Pinpoint the cell where the given text exists, returning its [X, Y] midpoint coordinate. 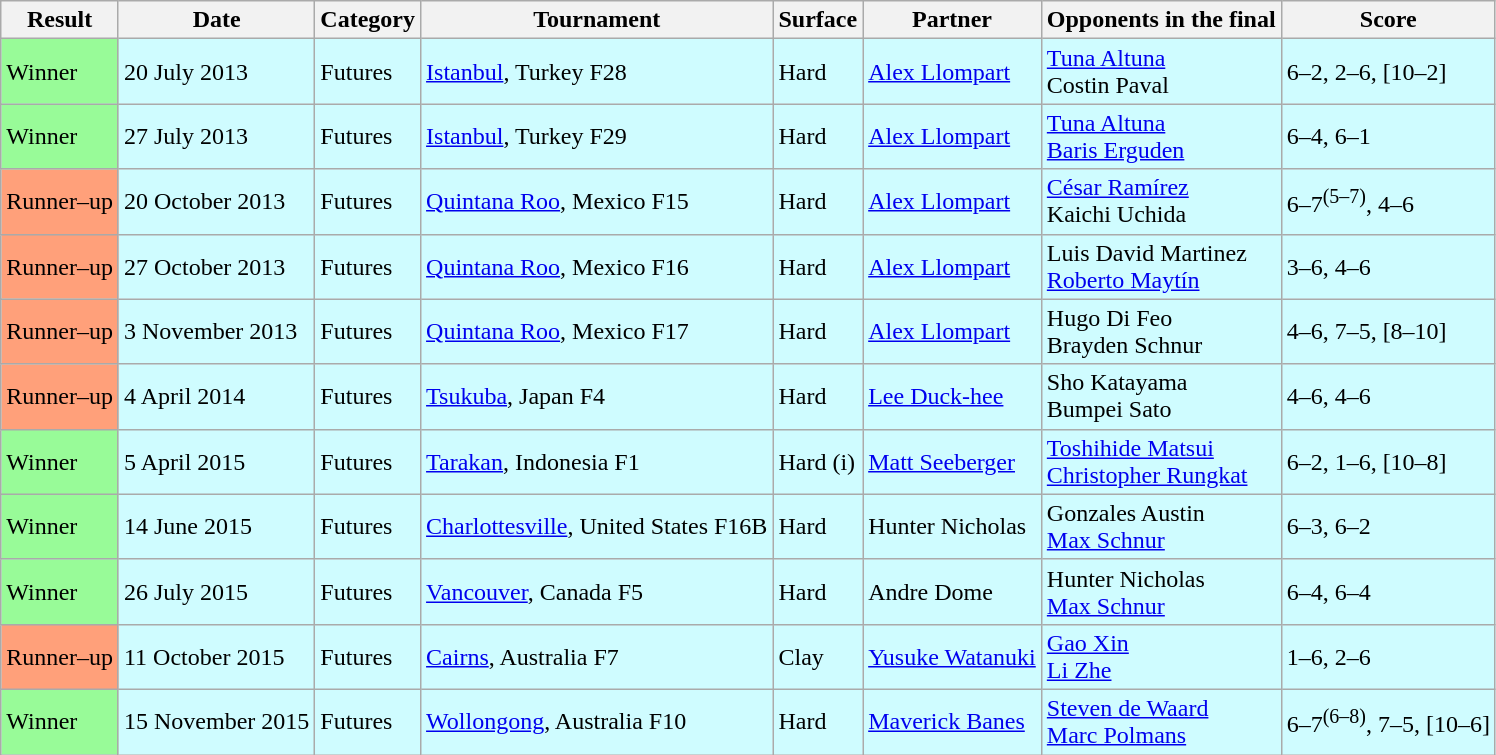
20 July 2013 [216, 72]
4–6, 7–5, [8–10] [1388, 332]
4 April 2014 [216, 396]
Wollongong, Australia F10 [597, 722]
Hunter Nicholas Max Schnur [1161, 592]
15 November 2015 [216, 722]
Score [1388, 20]
Vancouver, Canada F5 [597, 592]
6–7(6–8), 7–5, [10–6] [1388, 722]
Matt Seeberger [952, 462]
Quintana Roo, Mexico F15 [597, 202]
11 October 2015 [216, 656]
César Ramírez Kaichi Uchida [1161, 202]
Toshihide Matsui Christopher Rungkat [1161, 462]
6–4, 6–4 [1388, 592]
Tuna Altuna Baris Erguden [1161, 136]
Tsukuba, Japan F4 [597, 396]
14 June 2015 [216, 526]
3 November 2013 [216, 332]
Result [60, 20]
Gonzales Austin Max Schnur [1161, 526]
1–6, 2–6 [1388, 656]
Istanbul, Turkey F28 [597, 72]
Date [216, 20]
Lee Duck-hee [952, 396]
Luis David Martinez Roberto Maytín [1161, 266]
Maverick Banes [952, 722]
Category [368, 20]
Surface [818, 20]
6–2, 1–6, [10–8] [1388, 462]
Partner [952, 20]
Hard (i) [818, 462]
Cairns, Australia F7 [597, 656]
Gao Xin Li Zhe [1161, 656]
Andre Dome [952, 592]
20 October 2013 [216, 202]
Clay [818, 656]
Hugo Di Feo Brayden Schnur [1161, 332]
Quintana Roo, Mexico F17 [597, 332]
Tuna Altuna Costin Paval [1161, 72]
Sho Katayama Bumpei Sato [1161, 396]
Quintana Roo, Mexico F16 [597, 266]
Hunter Nicholas [952, 526]
6–2, 2–6, [10–2] [1388, 72]
Opponents in the final [1161, 20]
26 July 2015 [216, 592]
6–3, 6–2 [1388, 526]
Tournament [597, 20]
Yusuke Watanuki [952, 656]
4–6, 4–6 [1388, 396]
6–7(5–7), 4–6 [1388, 202]
Istanbul, Turkey F29 [597, 136]
6–4, 6–1 [1388, 136]
Charlottesville, United States F16B [597, 526]
Tarakan, Indonesia F1 [597, 462]
27 July 2013 [216, 136]
27 October 2013 [216, 266]
5 April 2015 [216, 462]
3–6, 4–6 [1388, 266]
Steven de Waard Marc Polmans [1161, 722]
